Return the (X, Y) coordinate for the center point of the cell that contains the specified text.  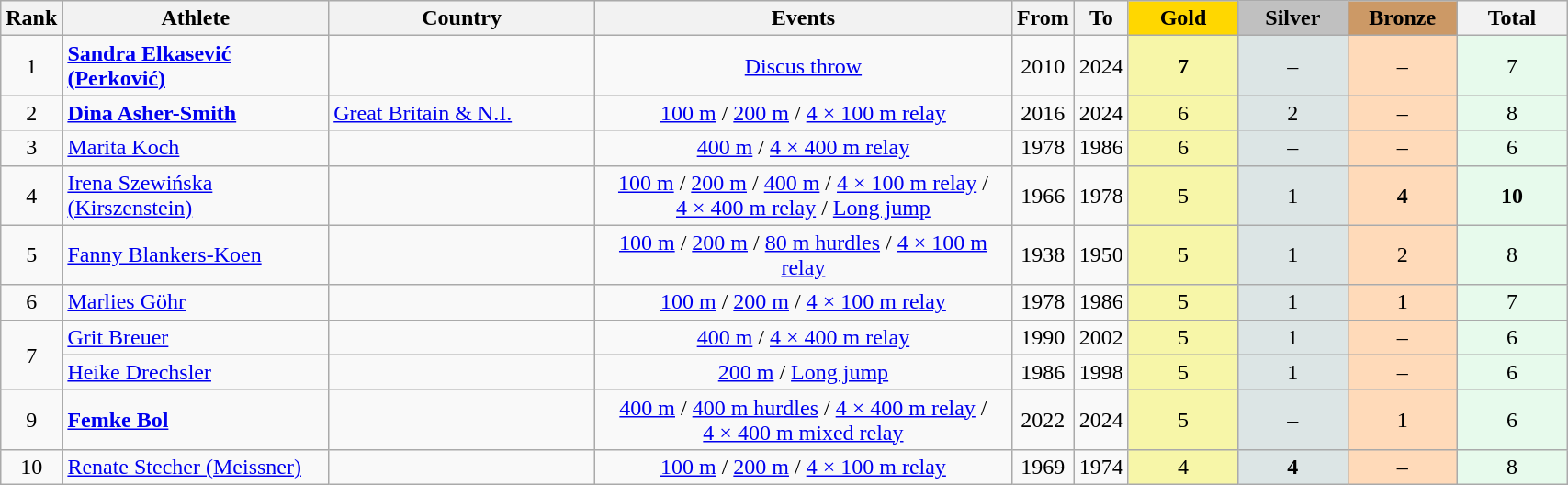
1974 (1100, 467)
2022 (1043, 419)
Grit Breuer (196, 337)
Irena Szewińska (Kirszenstein) (196, 195)
Heike Drechsler (196, 372)
Gold (1183, 18)
1990 (1043, 337)
Dina Asher-Smith (196, 113)
Bronze (1402, 18)
Marlies Göhr (196, 302)
Fanny Blankers-Koen (196, 255)
100 m / 200 m / 400 m / 4 × 100 m relay / 4 × 400 m relay / Long jump (804, 195)
Athlete (196, 18)
Total (1512, 18)
Country (462, 18)
2002 (1100, 337)
1998 (1100, 372)
100 m / 200 m / 80 m hurdles / 4 × 100 m relay (804, 255)
From (1043, 18)
2016 (1043, 113)
Discus throw (804, 66)
To (1100, 18)
1966 (1043, 195)
1950 (1100, 255)
400 m / 400 m hurdles / 4 × 400 m relay / 4 × 400 m mixed relay (804, 419)
Sandra Elkasević (Perković) (196, 66)
200 m / Long jump (804, 372)
Rank (31, 18)
Events (804, 18)
Silver (1293, 18)
1938 (1043, 255)
Femke Bol (196, 419)
Marita Koch (196, 148)
9 (31, 419)
3 (31, 148)
1969 (1043, 467)
Renate Stecher (Meissner) (196, 467)
2010 (1043, 66)
Great Britain & N.I. (462, 113)
